Capture the cell that displays the provided text and extract its (X, Y) central coordinate. 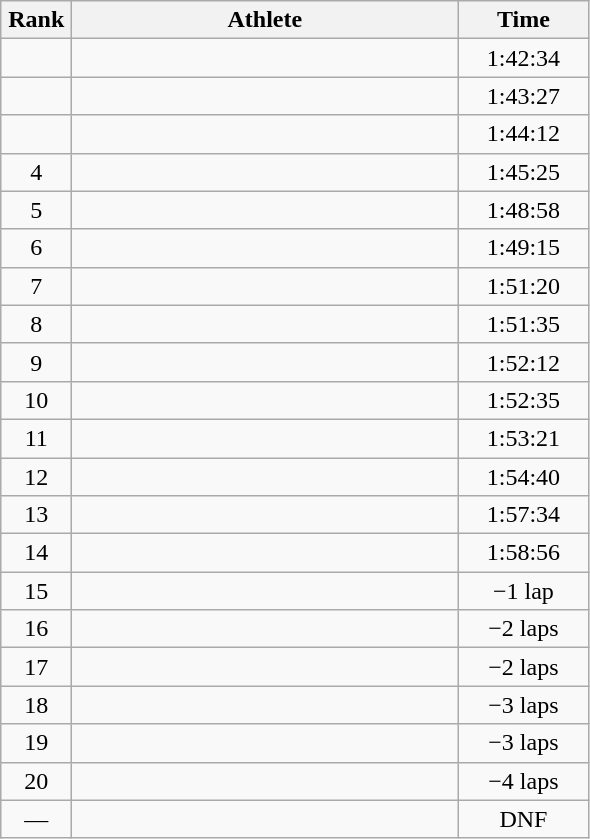
7 (36, 286)
1:52:12 (524, 362)
1:48:58 (524, 210)
4 (36, 172)
11 (36, 438)
1:58:56 (524, 553)
Time (524, 20)
1:49:15 (524, 248)
1:44:12 (524, 134)
Athlete (265, 20)
1:54:40 (524, 477)
1:43:27 (524, 96)
— (36, 819)
6 (36, 248)
5 (36, 210)
9 (36, 362)
−4 laps (524, 781)
8 (36, 324)
1:42:34 (524, 58)
−1 lap (524, 591)
14 (36, 553)
1:51:35 (524, 324)
16 (36, 629)
20 (36, 781)
1:52:35 (524, 400)
Rank (36, 20)
13 (36, 515)
1:45:25 (524, 172)
1:51:20 (524, 286)
19 (36, 743)
15 (36, 591)
DNF (524, 819)
18 (36, 705)
12 (36, 477)
10 (36, 400)
17 (36, 667)
1:57:34 (524, 515)
1:53:21 (524, 438)
